Output the (x, y) coordinate of the center of the cell containing the given text.  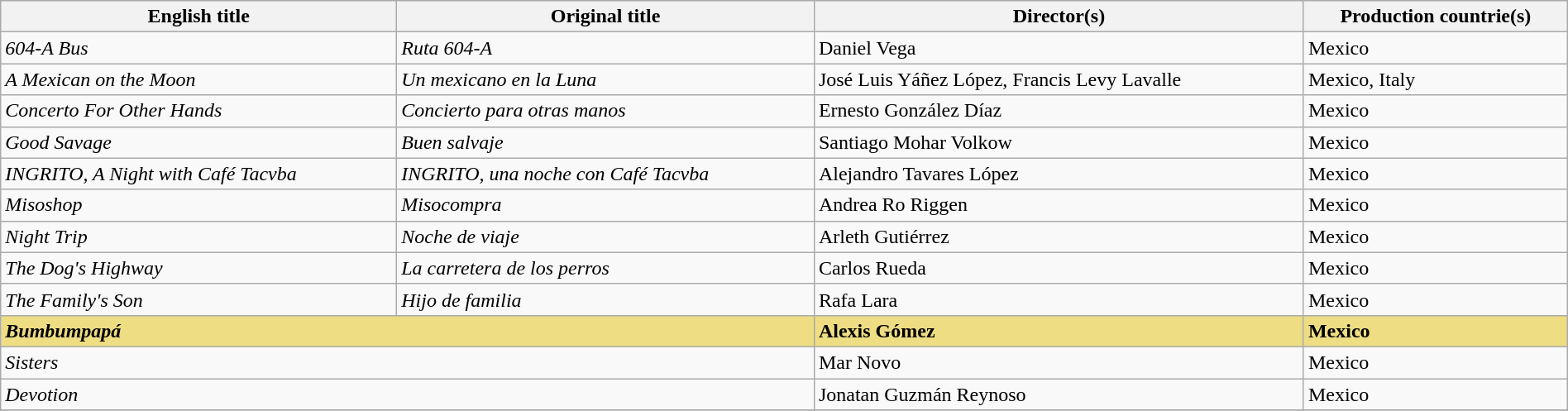
Production countrie(s) (1436, 17)
Daniel Vega (1059, 48)
Bumbumpapá (408, 331)
Concierto para otras manos (605, 111)
Concerto For Other Hands (198, 111)
604-A Bus (198, 48)
Mexico, Italy (1436, 79)
Ernesto González Díaz (1059, 111)
English title (198, 17)
Misocompra (605, 205)
Buen salvaje (605, 142)
Ruta 604-A (605, 48)
Mar Novo (1059, 362)
Devotion (408, 394)
A Mexican on the Moon (198, 79)
Noche de viaje (605, 237)
The Family's Son (198, 299)
Hijo de familia (605, 299)
Night Trip (198, 237)
Alejandro Tavares López (1059, 174)
Jonatan Guzmán Reynoso (1059, 394)
The Dog's Highway (198, 268)
Good Savage (198, 142)
Original title (605, 17)
Misoshop (198, 205)
Rafa Lara (1059, 299)
Arleth Gutiérrez (1059, 237)
Alexis Gómez (1059, 331)
José Luis Yáñez López, Francis Levy Lavalle (1059, 79)
Un mexicano en la Luna (605, 79)
La carretera de los perros (605, 268)
Carlos Rueda (1059, 268)
Sisters (408, 362)
Director(s) (1059, 17)
INGRITO, A Night with Café Tacvba (198, 174)
Santiago Mohar Volkow (1059, 142)
INGRITO, una noche con Café Tacvba (605, 174)
Andrea Ro Riggen (1059, 205)
